Identify which cell holds the provided text, then report its (x, y) central coordinate. 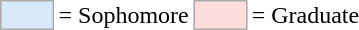
= Sophomore (124, 15)
